Identify which cell holds the provided text, then report its [x, y] central coordinate. 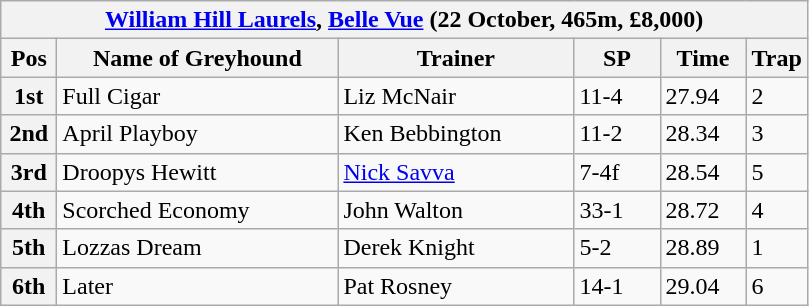
Full Cigar [198, 96]
5-2 [617, 248]
Trap [776, 58]
Derek Knight [456, 248]
Pos [29, 58]
Scorched Economy [198, 210]
11-4 [617, 96]
April Playboy [198, 134]
11-2 [617, 134]
6 [776, 286]
3rd [29, 172]
Liz McNair [456, 96]
4 [776, 210]
Trainer [456, 58]
1st [29, 96]
2 [776, 96]
Time [703, 58]
1 [776, 248]
Ken Bebbington [456, 134]
Later [198, 286]
33-1 [617, 210]
28.34 [703, 134]
John Walton [456, 210]
14-1 [617, 286]
SP [617, 58]
3 [776, 134]
5th [29, 248]
Nick Savva [456, 172]
28.89 [703, 248]
7-4f [617, 172]
6th [29, 286]
Lozzas Dream [198, 248]
4th [29, 210]
27.94 [703, 96]
28.54 [703, 172]
2nd [29, 134]
William Hill Laurels, Belle Vue (22 October, 465m, £8,000) [404, 20]
28.72 [703, 210]
Droopys Hewitt [198, 172]
29.04 [703, 286]
Name of Greyhound [198, 58]
5 [776, 172]
Pat Rosney [456, 286]
